Search for the cell housing the specified text and yield its [x, y] center coordinate. 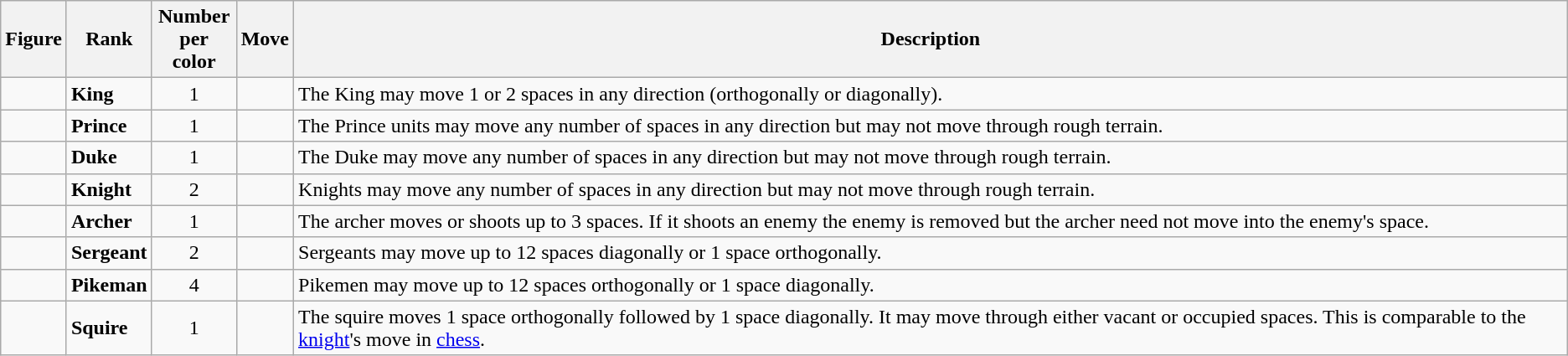
The archer moves or shoots up to 3 spaces. If it shoots an enemy the enemy is removed but the archer need not move into the enemy's space. [931, 221]
Duke [109, 157]
King [109, 94]
The King may move 1 or 2 spaces in any direction (orthogonally or diagonally). [931, 94]
Figure [34, 39]
4 [194, 285]
Move [265, 39]
Archer [109, 221]
Sergeants may move up to 12 spaces diagonally or 1 space orthogonally. [931, 253]
Pikeman [109, 285]
Prince [109, 126]
Rank [109, 39]
The Duke may move any number of spaces in any direction but may not move through rough terrain. [931, 157]
Description [931, 39]
Knight [109, 189]
The Prince units may move any number of spaces in any direction but may not move through rough terrain. [931, 126]
Squire [109, 328]
Pikemen may move up to 12 spaces orthogonally or 1 space diagonally. [931, 285]
Sergeant [109, 253]
Knights may move any number of spaces in any direction but may not move through rough terrain. [931, 189]
Number per color [194, 39]
